Find where the given text appears and provide that cell's center as (x, y) coordinate. 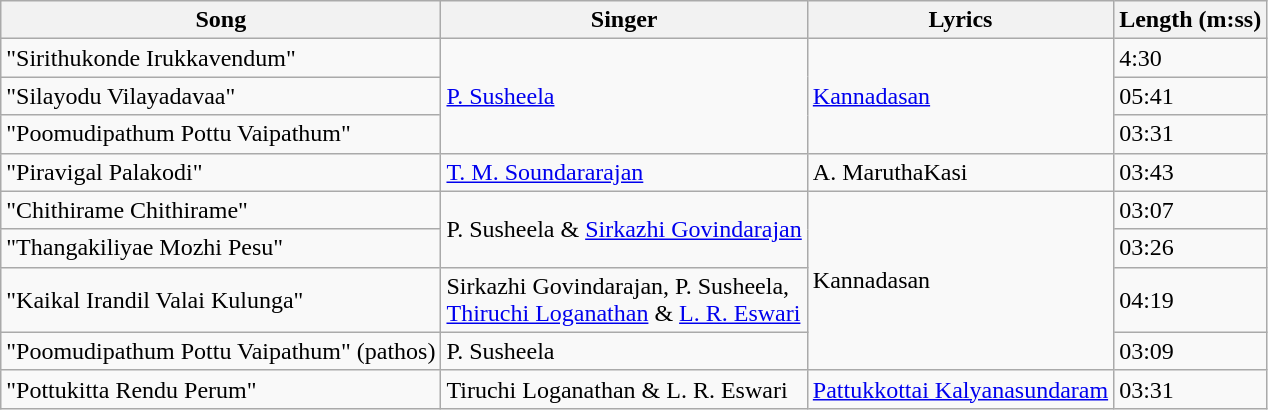
Song (221, 20)
"Sirithukonde Irukkavendum" (221, 58)
P. Susheela & Sirkazhi Govindarajan (624, 229)
Sirkazhi Govindarajan, P. Susheela,Thiruchi Loganathan & L. R. Eswari (624, 300)
03:43 (1190, 172)
"Piravigal Palakodi" (221, 172)
"Silayodu Vilayadavaa" (221, 96)
Lyrics (960, 20)
Singer (624, 20)
"Pottukitta Rendu Perum" (221, 389)
T. M. Soundararajan (624, 172)
"Chithirame Chithirame" (221, 210)
"Kaikal Irandil Valai Kulunga" (221, 300)
Length (m:ss) (1190, 20)
Tiruchi Loganathan & L. R. Eswari (624, 389)
03:09 (1190, 351)
4:30 (1190, 58)
03:07 (1190, 210)
Pattukkottai Kalyanasundaram (960, 389)
"Thangakiliyae Mozhi Pesu" (221, 248)
A. MaruthaKasi (960, 172)
"Poomudipathum Pottu Vaipathum" (pathos) (221, 351)
04:19 (1190, 300)
"Poomudipathum Pottu Vaipathum" (221, 134)
05:41 (1190, 96)
03:26 (1190, 248)
